Return (X, Y) of the center of cell containing provided text 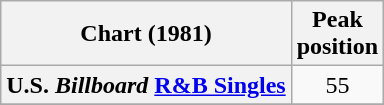
55 (337, 85)
Chart (1981) (146, 34)
Peakposition (337, 34)
U.S. Billboard R&B Singles (146, 85)
